Locate the cell with the specified text and output its [X, Y] center coordinate. 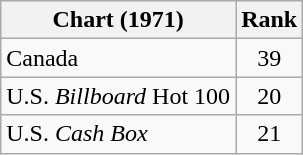
Chart (1971) [118, 20]
U.S. Billboard Hot 100 [118, 96]
39 [270, 58]
21 [270, 134]
Rank [270, 20]
Canada [118, 58]
20 [270, 96]
U.S. Cash Box [118, 134]
